Return the [X, Y] coordinate for the center point of the cell that contains the specified text.  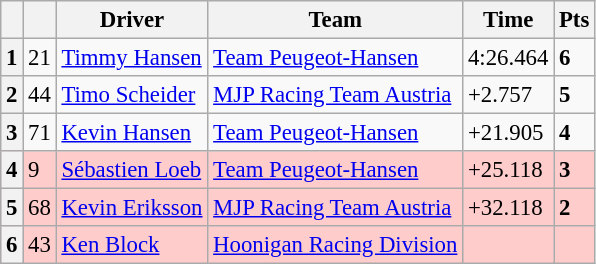
+25.118 [508, 170]
21 [40, 58]
Team [336, 20]
+2.757 [508, 95]
44 [40, 95]
Hoonigan Racing Division [336, 245]
71 [40, 133]
68 [40, 208]
Ken Block [132, 245]
Kevin Eriksson [132, 208]
1 [12, 58]
Driver [132, 20]
+21.905 [508, 133]
Timo Scheider [132, 95]
Timmy Hansen [132, 58]
4:26.464 [508, 58]
Sébastien Loeb [132, 170]
+32.118 [508, 208]
Time [508, 20]
43 [40, 245]
Pts [574, 20]
Kevin Hansen [132, 133]
9 [40, 170]
